Find where the given text appears and provide that cell's center as (X, Y) coordinate. 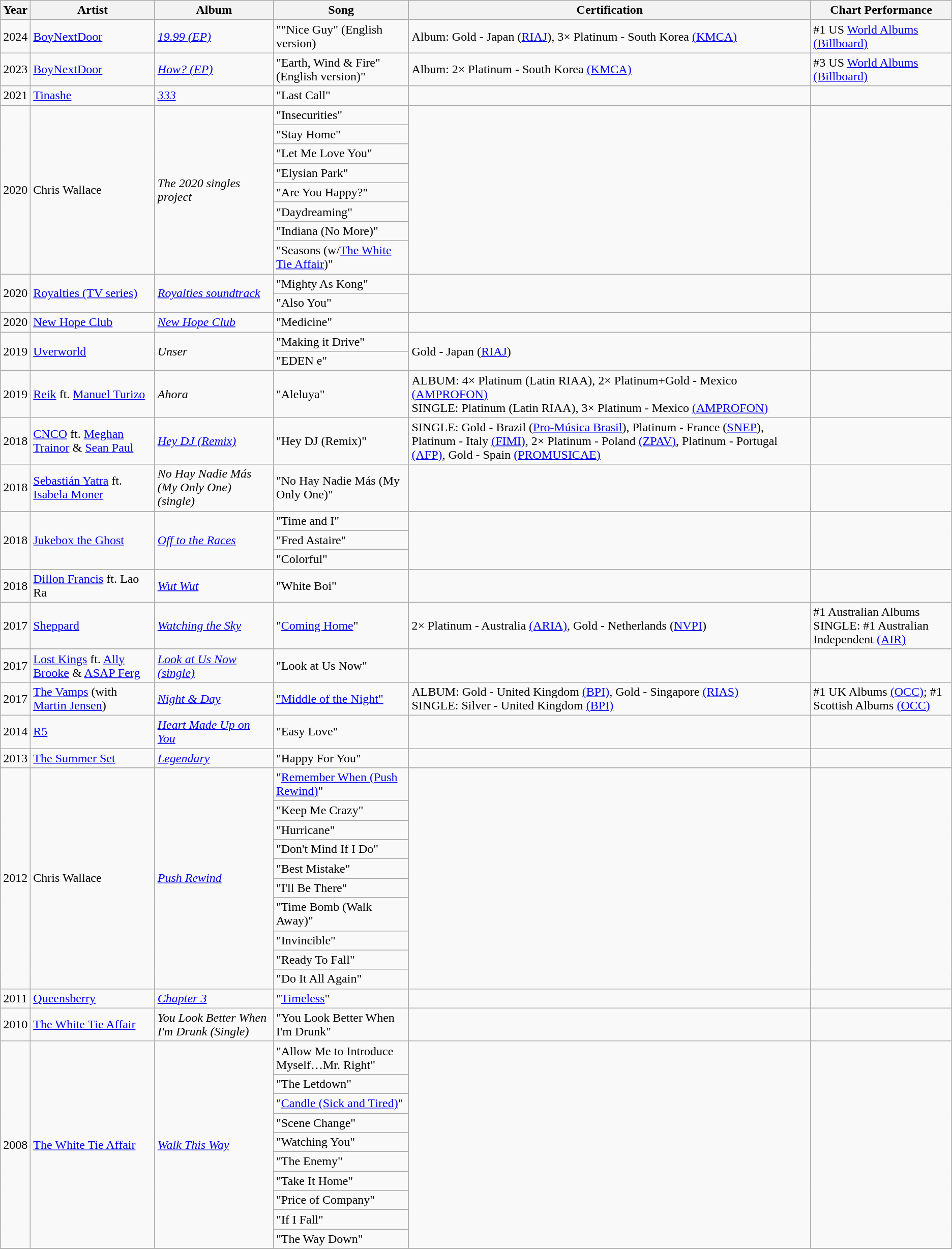
"Fred Astaire" (341, 540)
"Aleluya" (341, 394)
"No Hay Nadie Más (My Only One)" (341, 488)
ALBUM: 4× Platinum (Latin RIAA), 2× Platinum+Gold - Mexico (AMPROFON)SINGLE: Platinum (Latin RIAA), 3× Platinum - Mexico (AMPROFON) (610, 394)
"The Enemy" (341, 1162)
#1 US World Albums (Billboard) (881, 37)
"Best Mistake" (341, 869)
"Coming Home" (341, 626)
Dillon Francis ft. Lao Ra (93, 586)
"If I Fall" (341, 1220)
19.99 (EP) (214, 37)
2024 (15, 37)
"Ready To Fall" (341, 960)
Tinashe (93, 96)
"Candle (Sick and Tired)" (341, 1103)
Year (15, 10)
Lost Kings ft. Ally Brooke & ASAP Ferg (93, 665)
2008 (15, 1145)
#1 UK Albums (OCC); #1 Scottish Albums (OCC) (881, 699)
"Let Me Love You" (341, 154)
Album: Gold - Japan (RIAJ), 3× Platinum - South Korea (KMCA) (610, 37)
"Time and I" (341, 521)
2× Platinum - Australia (ARIA), Gold - Netherlands (NVPI) (610, 626)
"The Way Down" (341, 1239)
""Nice Guy" (English version) (341, 37)
"You Look Better When I'm Drunk" (341, 1024)
Heart Made Up on You (214, 731)
"Medicine" (341, 322)
The 2020 singles project (214, 190)
2013 (15, 758)
"I'll Be There" (341, 888)
"Last Call" (341, 96)
Royalties soundtrack (214, 293)
Hey DJ (Remix) (214, 441)
"Happy For You" (341, 758)
"Look at Us Now" (341, 665)
Uverworld (93, 351)
Look at Us Now (single) (214, 665)
Night & Day (214, 699)
"Earth, Wind & Fire" (English version)" (341, 69)
Certification (610, 10)
The Vamps (with Martin Jensen) (93, 699)
Sebastián Yatra ft. Isabela Moner (93, 488)
"Colorful" (341, 559)
"Middle of the Night" (341, 699)
"Hey DJ (Remix)" (341, 441)
2010 (15, 1024)
Gold - Japan (RIAJ) (610, 351)
2014 (15, 731)
"Invincible" (341, 940)
Chart Performance (881, 10)
"Daydreaming" (341, 212)
"Price of Company" (341, 1200)
Watching the Sky (214, 626)
Wut Wut (214, 586)
"Hurricane" (341, 830)
Reik ft. Manuel Turizo (93, 394)
"The Letdown" (341, 1084)
"Are You Happy?" (341, 192)
"Making it Drive" (341, 342)
"Don't Mind If I Do" (341, 849)
Royalties (TV series) (93, 293)
"Watching You" (341, 1142)
Queensberry (93, 998)
"Insecurities" (341, 115)
2023 (15, 69)
"Remember When (Push Rewind)" (341, 784)
Off to the Races (214, 540)
Push Rewind (214, 879)
Album (214, 10)
Album: 2× Platinum - South Korea (KMCA) (610, 69)
"Timeless" (341, 998)
"Stay Home" (341, 134)
ALBUM: Gold - United Kingdom (BPI), Gold - Singapore (RIAS)SINGLE: Silver - United Kingdom (BPI) (610, 699)
"Do It All Again" (341, 979)
"Also You" (341, 303)
How? (EP) (214, 69)
Sheppard (93, 626)
R5 (93, 731)
Chapter 3 (214, 998)
Legendary (214, 758)
"EDEN e" (341, 361)
The Summer Set (93, 758)
"Indiana (No More)" (341, 231)
"White Boi" (341, 586)
"Take It Home" (341, 1181)
"Allow Me to Introduce Myself…Mr. Right" (341, 1058)
CNCO ft. Meghan Trainor & Sean Paul (93, 441)
"Mighty As Kong" (341, 283)
Song (341, 10)
No Hay Nadie Más (My Only One) (single) (214, 488)
Jukebox the Ghost (93, 540)
Artist (93, 10)
2021 (15, 96)
Walk This Way (214, 1145)
"Easy Love" (341, 731)
"Time Bomb (Walk Away)" (341, 914)
"Keep Me Crazy" (341, 811)
#3 US World Albums (Billboard) (881, 69)
Unser (214, 351)
You Look Better When I'm Drunk (Single) (214, 1024)
"Elysian Park" (341, 173)
"Seasons (w/The White Tie Affair)" (341, 257)
2011 (15, 998)
"Scene Change" (341, 1122)
#1 Australian Albums SINGLE: #1 Australian Independent (AIR) (881, 626)
333 (214, 96)
Ahora (214, 394)
2012 (15, 879)
